Determine the (x, y) coordinate at the center of the cell enclosing the given text.  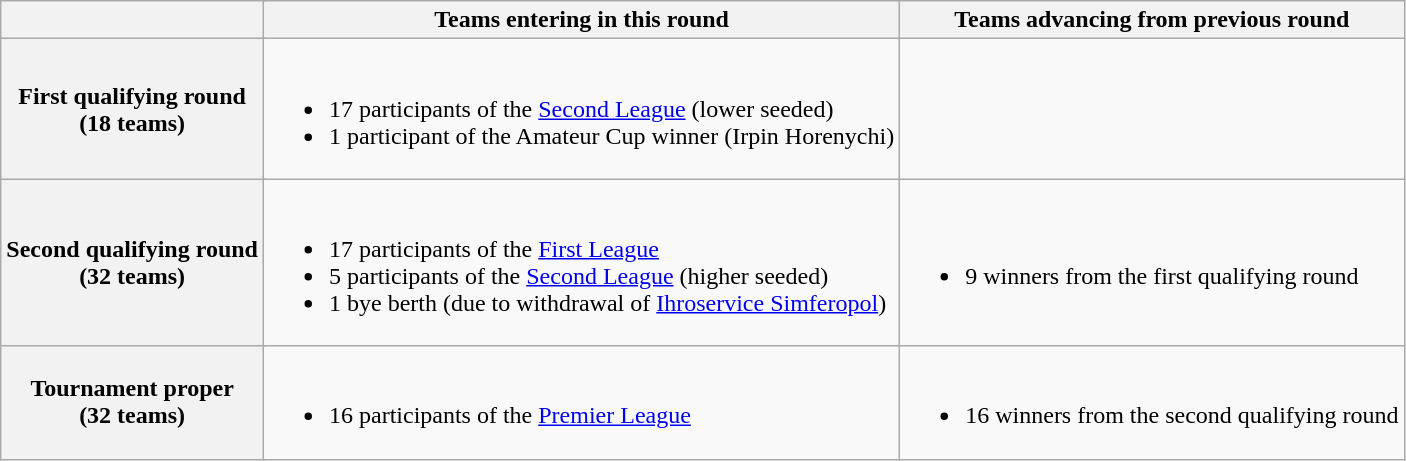
17 participants of the First League5 participants of the Second League (higher seeded)1 bye berth (due to withdrawal of Ihroservice Simferopol) (581, 262)
16 participants of the Premier League (581, 402)
Teams advancing from previous round (1152, 20)
Second qualifying round (32 teams) (132, 262)
First qualifying round (18 teams) (132, 109)
17 participants of the Second League (lower seeded)1 participant of the Amateur Cup winner (Irpin Horenychi) (581, 109)
9 winners from the first qualifying round (1152, 262)
Teams entering in this round (581, 20)
Tournament proper (32 teams) (132, 402)
16 winners from the second qualifying round (1152, 402)
